Detect which cell encompasses the target text, then output its (x, y) center coordinate. 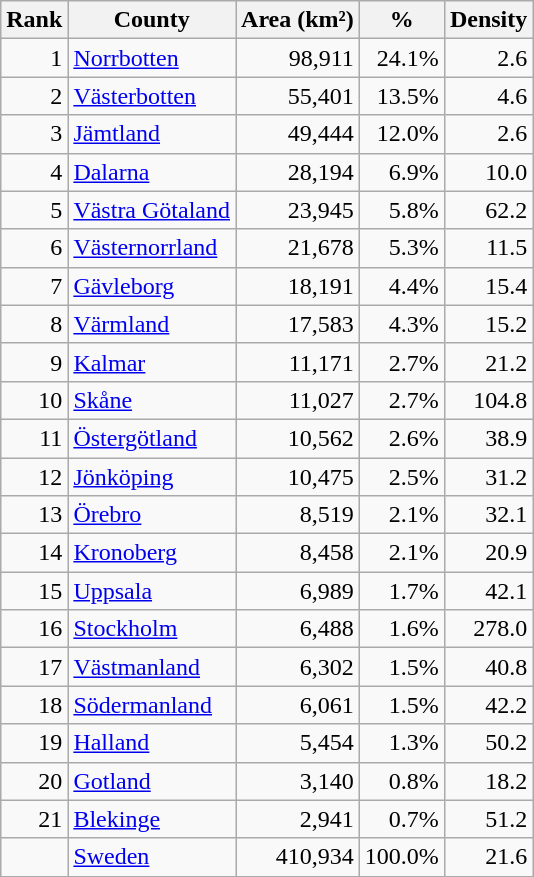
Halland (152, 743)
2.5% (402, 477)
Västmanland (152, 667)
Blekinge (152, 819)
5.3% (402, 248)
11,171 (298, 362)
5,454 (298, 743)
42.1 (488, 591)
9 (34, 362)
11.5 (488, 248)
Kronoberg (152, 553)
Örebro (152, 515)
20 (34, 781)
62.2 (488, 210)
15 (34, 591)
8,519 (298, 515)
8 (34, 324)
10 (34, 400)
1.6% (402, 629)
10.0 (488, 172)
18.2 (488, 781)
13 (34, 515)
32.1 (488, 515)
Uppsala (152, 591)
1 (34, 58)
49,444 (298, 134)
14 (34, 553)
28,194 (298, 172)
County (152, 20)
Rank (34, 20)
Kalmar (152, 362)
40.8 (488, 667)
100.0% (402, 857)
2 (34, 96)
5 (34, 210)
Värmland (152, 324)
% (402, 20)
6,061 (298, 705)
4.3% (402, 324)
11 (34, 438)
1.7% (402, 591)
2,941 (298, 819)
55,401 (298, 96)
Jämtland (152, 134)
Gotland (152, 781)
Södermanland (152, 705)
51.2 (488, 819)
24.1% (402, 58)
Norrbotten (152, 58)
50.2 (488, 743)
13.5% (402, 96)
1.3% (402, 743)
4 (34, 172)
Density (488, 20)
410,934 (298, 857)
3,140 (298, 781)
Sweden (152, 857)
10,475 (298, 477)
23,945 (298, 210)
Västerbotten (152, 96)
98,911 (298, 58)
Gävleborg (152, 286)
12 (34, 477)
104.8 (488, 400)
17 (34, 667)
6,989 (298, 591)
15.4 (488, 286)
17,583 (298, 324)
Area (km²) (298, 20)
21.6 (488, 857)
20.9 (488, 553)
31.2 (488, 477)
11,027 (298, 400)
18 (34, 705)
6.9% (402, 172)
6,302 (298, 667)
21 (34, 819)
19 (34, 743)
7 (34, 286)
3 (34, 134)
12.0% (402, 134)
38.9 (488, 438)
10,562 (298, 438)
Jönköping (152, 477)
Stockholm (152, 629)
5.8% (402, 210)
Västra Götaland (152, 210)
Skåne (152, 400)
Östergötland (152, 438)
0.8% (402, 781)
21,678 (298, 248)
42.2 (488, 705)
4.4% (402, 286)
0.7% (402, 819)
2.6% (402, 438)
6 (34, 248)
21.2 (488, 362)
8,458 (298, 553)
Dalarna (152, 172)
16 (34, 629)
Västernorrland (152, 248)
6,488 (298, 629)
18,191 (298, 286)
4.6 (488, 96)
15.2 (488, 324)
278.0 (488, 629)
